Return (x, y) of the center of cell containing provided text 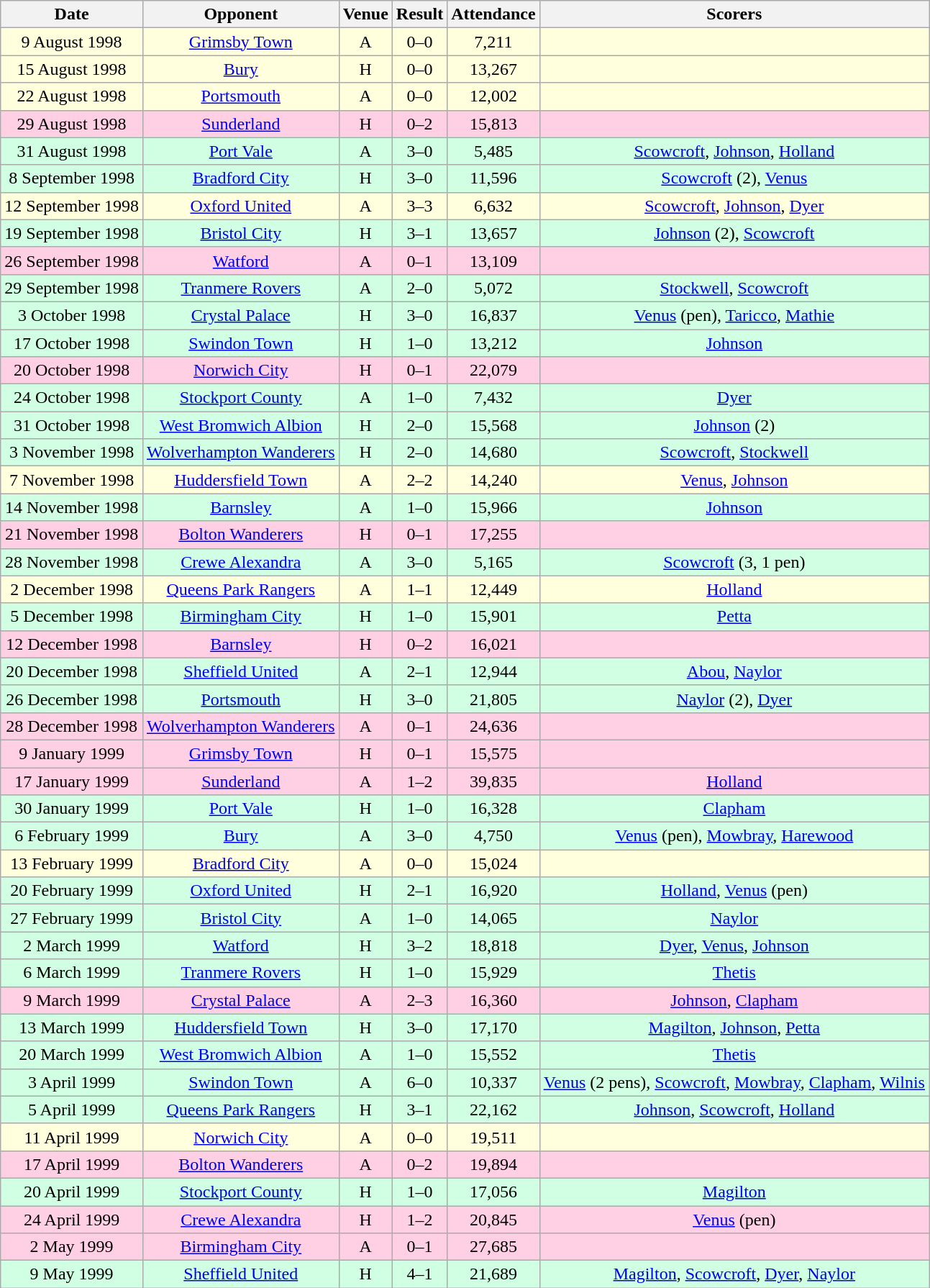
28 November 1998 (72, 562)
12 December 1998 (72, 644)
Venus (pen), Mowbray, Harewood (734, 836)
17 January 1999 (72, 781)
2–2 (419, 480)
4,750 (493, 836)
Opponent (240, 14)
4–1 (419, 1274)
12,944 (493, 671)
9 August 1998 (72, 42)
16,360 (493, 1000)
12 September 1998 (72, 206)
5 December 1998 (72, 617)
11 April 1999 (72, 1137)
Petta (734, 617)
Scowcroft, Johnson, Holland (734, 151)
15,901 (493, 617)
10,337 (493, 1082)
Scowcroft, Johnson, Dyer (734, 206)
20 December 1998 (72, 671)
Attendance (493, 14)
Result (419, 14)
24,636 (493, 726)
22,162 (493, 1110)
15,568 (493, 425)
7,211 (493, 42)
20 February 1999 (72, 891)
21,689 (493, 1274)
3 November 1998 (72, 453)
8 September 1998 (72, 178)
16,837 (493, 315)
Scowcroft (2), Venus (734, 178)
Abou, Naylor (734, 671)
13,109 (493, 260)
21 November 1998 (72, 535)
Holland, Venus (pen) (734, 891)
7,432 (493, 398)
Johnson (2) (734, 425)
14 November 1998 (72, 507)
15,575 (493, 753)
6 March 1999 (72, 973)
19 September 1998 (72, 233)
24 April 1999 (72, 1220)
15,813 (493, 124)
Dyer (734, 398)
13,657 (493, 233)
6,632 (493, 206)
Johnson (2), Scowcroft (734, 233)
31 August 1998 (72, 151)
2 March 1999 (72, 945)
Venus (pen) (734, 1220)
Magilton, Scowcroft, Dyer, Naylor (734, 1274)
Venus (pen), Taricco, Mathie (734, 315)
14,065 (493, 918)
Scowcroft (3, 1 pen) (734, 562)
Dyer, Venus, Johnson (734, 945)
21,805 (493, 699)
5,165 (493, 562)
20 April 1999 (72, 1192)
Magilton (734, 1192)
16,021 (493, 644)
15,552 (493, 1055)
12,449 (493, 589)
2 December 1998 (72, 589)
Venus (2 pens), Scowcroft, Mowbray, Clapham, Wilnis (734, 1082)
Naylor (734, 918)
22 August 1998 (72, 96)
17,255 (493, 535)
5,072 (493, 288)
16,328 (493, 809)
26 December 1998 (72, 699)
29 August 1998 (72, 124)
20,845 (493, 1220)
5 April 1999 (72, 1110)
11,596 (493, 178)
Naylor (2), Dyer (734, 699)
28 December 1998 (72, 726)
17,056 (493, 1192)
18,818 (493, 945)
Scowcroft, Stockwell (734, 453)
19,894 (493, 1164)
Date (72, 14)
13 February 1999 (72, 863)
26 September 1998 (72, 260)
20 October 1998 (72, 371)
27 February 1999 (72, 918)
29 September 1998 (72, 288)
7 November 1998 (72, 480)
6–0 (419, 1082)
5,485 (493, 151)
27,685 (493, 1247)
15,929 (493, 973)
Johnson, Clapham (734, 1000)
3 October 1998 (72, 315)
17 October 1998 (72, 343)
12,002 (493, 96)
Venue (365, 14)
Johnson, Scowcroft, Holland (734, 1110)
Magilton, Johnson, Petta (734, 1028)
17 April 1999 (72, 1164)
17,170 (493, 1028)
22,079 (493, 371)
6 February 1999 (72, 836)
13,212 (493, 343)
15 August 1998 (72, 69)
1–1 (419, 589)
19,511 (493, 1137)
Clapham (734, 809)
13,267 (493, 69)
15,966 (493, 507)
30 January 1999 (72, 809)
3–2 (419, 945)
15,024 (493, 863)
16,920 (493, 891)
9 March 1999 (72, 1000)
2 May 1999 (72, 1247)
13 March 1999 (72, 1028)
20 March 1999 (72, 1055)
14,240 (493, 480)
24 October 1998 (72, 398)
39,835 (493, 781)
Venus, Johnson (734, 480)
9 May 1999 (72, 1274)
3–3 (419, 206)
14,680 (493, 453)
Scorers (734, 14)
9 January 1999 (72, 753)
31 October 1998 (72, 425)
2–3 (419, 1000)
Stockwell, Scowcroft (734, 288)
3 April 1999 (72, 1082)
